Provide the [X, Y] coordinate of the cell's center where the given text is located.  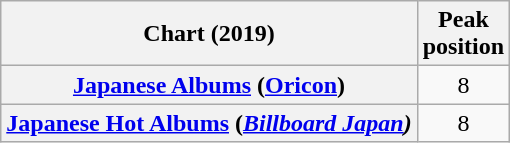
Chart (2019) [209, 34]
Japanese Hot Albums (Billboard Japan) [209, 123]
Peakposition [463, 34]
Japanese Albums (Oricon) [209, 85]
